Extract the [X, Y] coordinate from the center of the cell holding the provided text.  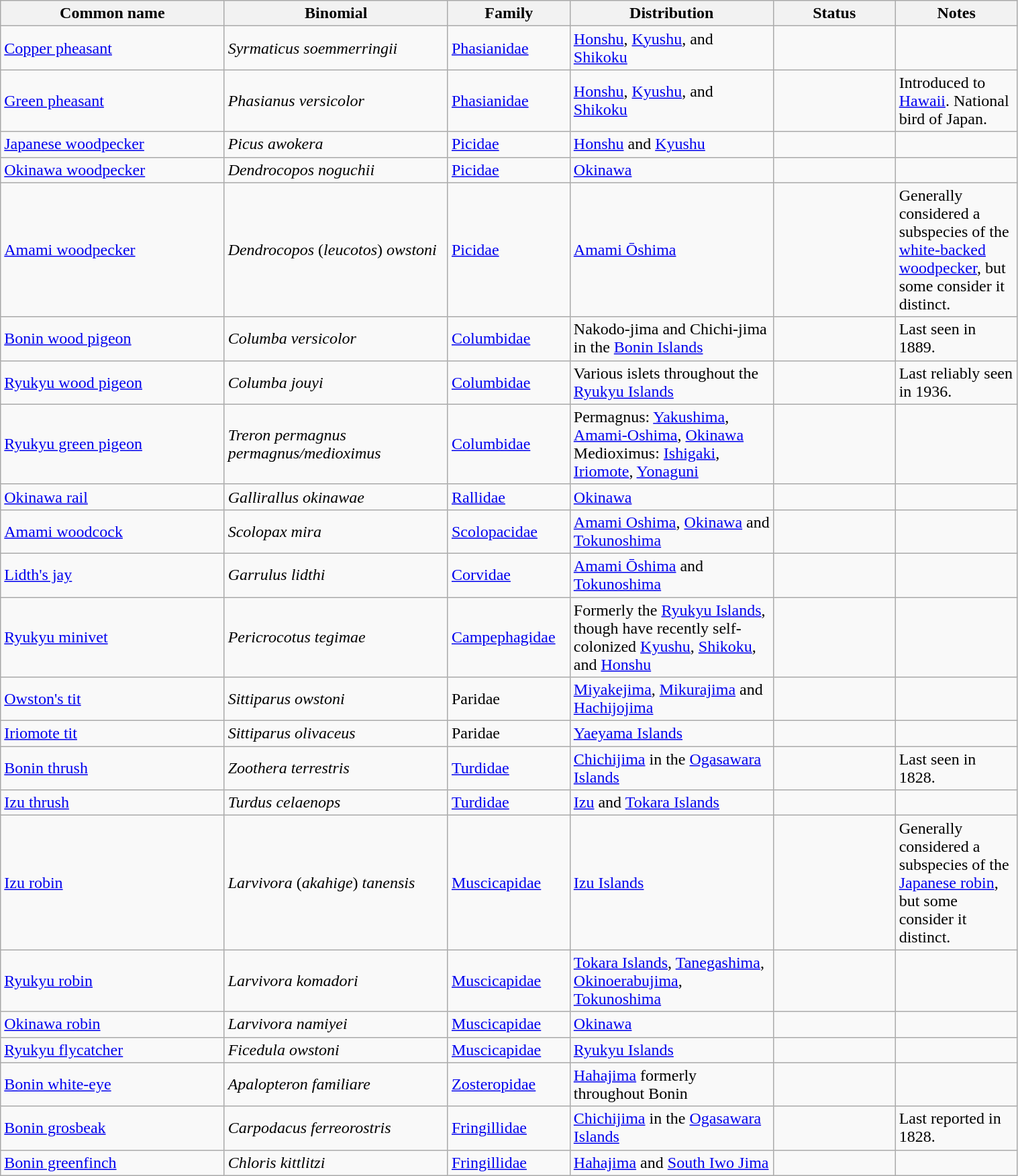
Amami woodpecker [113, 250]
Zosteropidae [509, 1085]
Rallidae [509, 497]
Copper pheasant [113, 48]
Larvivora komadori [336, 981]
Pericrocotus tegimae [336, 638]
Larvivora (akahige) tanensis [336, 883]
Okinawa woodpecker [113, 170]
Green pheasant [113, 101]
Ryukyu minivet [113, 638]
Common name [113, 13]
Scolopax mira [336, 532]
Gallirallus okinawae [336, 497]
Turdus celaenops [336, 803]
Nakodo-jima and Chichi-jima in the Bonin Islands [671, 338]
Last seen in 1889. [956, 338]
Ryukyu Islands [671, 1050]
Ryukyu robin [113, 981]
Amami Ōshima [671, 250]
Generally considered a subspecies of the white-backed woodpecker, but some consider it distinct. [956, 250]
Apalopteron familiare [336, 1085]
Japanese woodpecker [113, 144]
Notes [956, 13]
Izu Islands [671, 883]
Bonin grosbeak [113, 1128]
Garrulus lidthi [336, 575]
Permagnus: Yakushima, Amami-Oshima, OkinawaMedioximus: Ishigaki, Iriomote, Yonaguni [671, 444]
Bonin white-eye [113, 1085]
Bonin thrush [113, 768]
Iriomote tit [113, 734]
Last reported in 1828. [956, 1128]
Lidth's jay [113, 575]
Carpodacus ferreorostris [336, 1128]
Hahajima formerly throughout Bonin [671, 1085]
Columba versicolor [336, 338]
Bonin wood pigeon [113, 338]
Last seen in 1828. [956, 768]
Ryukyu flycatcher [113, 1050]
Chloris kittlitzi [336, 1163]
Amami Ōshima and Tokunoshima [671, 575]
Izu thrush [113, 803]
Binomial [336, 13]
Status [834, 13]
Izu and Tokara Islands [671, 803]
Zoothera terrestris [336, 768]
Phasianus versicolor [336, 101]
Sittiparus olivaceus [336, 734]
Larvivora namiyei [336, 1024]
Ficedula owstoni [336, 1050]
Okinawa rail [113, 497]
Sittiparus owstoni [336, 699]
Campephagidae [509, 638]
Bonin greenfinch [113, 1163]
Ryukyu green pigeon [113, 444]
Okinawa robin [113, 1024]
Dendrocopos (leucotos) owstoni [336, 250]
Introduced to Hawaii. National bird of Japan. [956, 101]
Ryukyu wood pigeon [113, 383]
Various islets throughout the Ryukyu Islands [671, 383]
Izu robin [113, 883]
Generally considered a subspecies of the Japanese robin, but some consider it distinct. [956, 883]
Syrmaticus soemmerringii [336, 48]
Miyakejima, Mikurajima and Hachijojima [671, 699]
Corvidae [509, 575]
Formerly the Ryukyu Islands, though have recently self-colonized Kyushu, Shikoku, and Honshu [671, 638]
Owston's tit [113, 699]
Treron permagnus permagnus/medioximus [336, 444]
Dendrocopos noguchii [336, 170]
Columba jouyi [336, 383]
Amami woodcock [113, 532]
Scolopacidae [509, 532]
Tokara Islands, Tanegashima, Okinoerabujima, Tokunoshima [671, 981]
Distribution [671, 13]
Yaeyama Islands [671, 734]
Hahajima and South Iwo Jima [671, 1163]
Family [509, 13]
Amami Oshima, Okinawa and Tokunoshima [671, 532]
Picus awokera [336, 144]
Last reliably seen in 1936. [956, 383]
Honshu and Kyushu [671, 144]
